Locate the cell with the specified text and output its (X, Y) center coordinate. 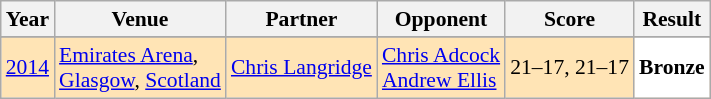
Emirates Arena, Glasgow, Scotland (140, 68)
Chris Adcock Andrew Ellis (441, 68)
21–17, 21–17 (570, 68)
Partner (302, 19)
Chris Langridge (302, 68)
Result (672, 19)
Opponent (441, 19)
Bronze (672, 68)
2014 (28, 68)
Score (570, 19)
Year (28, 19)
Venue (140, 19)
